Identify which cell holds the provided text, then report its (x, y) central coordinate. 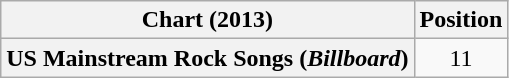
Position (461, 20)
11 (461, 58)
US Mainstream Rock Songs (Billboard) (208, 58)
Chart (2013) (208, 20)
